Output the (x, y) coordinate of the center of the cell containing the given text.  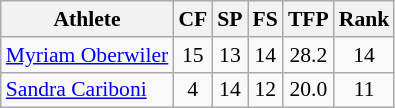
4 (192, 90)
Rank (364, 19)
TFP (308, 19)
11 (364, 90)
20.0 (308, 90)
FS (266, 19)
15 (192, 55)
SP (230, 19)
Athlete (88, 19)
Myriam Oberwiler (88, 55)
Sandra Cariboni (88, 90)
CF (192, 19)
12 (266, 90)
13 (230, 55)
28.2 (308, 55)
